Capture the cell that displays the provided text and extract its [X, Y] central coordinate. 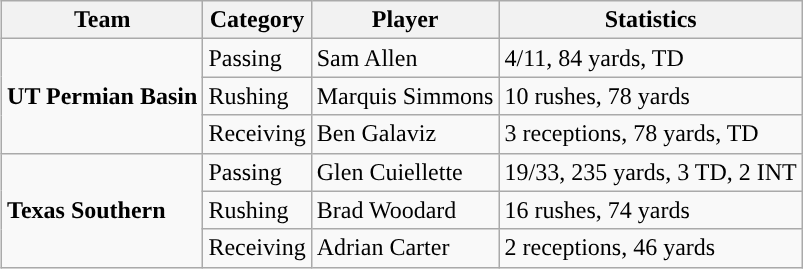
Team [102, 20]
2 receptions, 46 yards [650, 248]
Marquis Simmons [405, 96]
19/33, 235 yards, 3 TD, 2 INT [650, 172]
Brad Woodard [405, 210]
4/11, 84 yards, TD [650, 58]
Glen Cuiellette [405, 172]
Sam Allen [405, 58]
Ben Galaviz [405, 134]
Player [405, 20]
16 rushes, 74 yards [650, 210]
Texas Southern [102, 210]
3 receptions, 78 yards, TD [650, 134]
10 rushes, 78 yards [650, 96]
UT Permian Basin [102, 96]
Category [257, 20]
Adrian Carter [405, 248]
Statistics [650, 20]
